Return [x, y] of the center of cell containing provided text 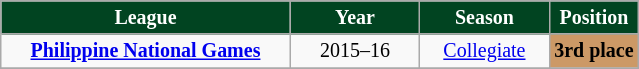
League [146, 18]
Philippine National Games [146, 52]
2015–16 [354, 52]
Collegiate [484, 52]
Season [484, 18]
Year [354, 18]
Position [594, 18]
3rd place [594, 52]
